From the cell containing the given text, extract its center point as (x, y) coordinate. 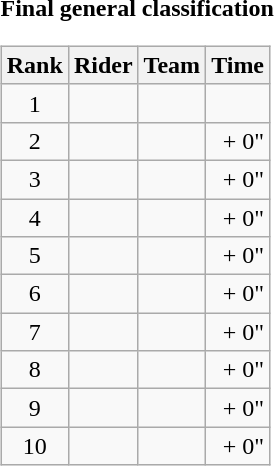
Rider (103, 65)
1 (34, 103)
5 (34, 256)
3 (34, 179)
9 (34, 408)
Team (172, 65)
4 (34, 217)
Rank (34, 65)
7 (34, 332)
8 (34, 370)
6 (34, 294)
10 (34, 446)
Time (238, 65)
2 (34, 141)
